Provide the (X, Y) coordinate of the cell's center where the given text is located.  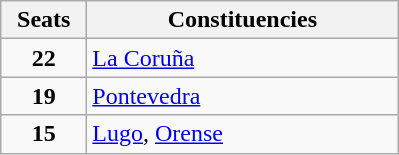
15 (44, 134)
Pontevedra (242, 96)
Constituencies (242, 20)
La Coruña (242, 58)
Seats (44, 20)
22 (44, 58)
19 (44, 96)
Lugo, Orense (242, 134)
